Return the [X, Y] coordinate for the center point of the cell that contains the specified text.  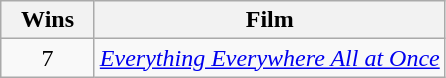
7 [48, 58]
Wins [48, 20]
Everything Everywhere All at Once [270, 58]
Film [270, 20]
